Find where the given text appears and provide that cell's center as (x, y) coordinate. 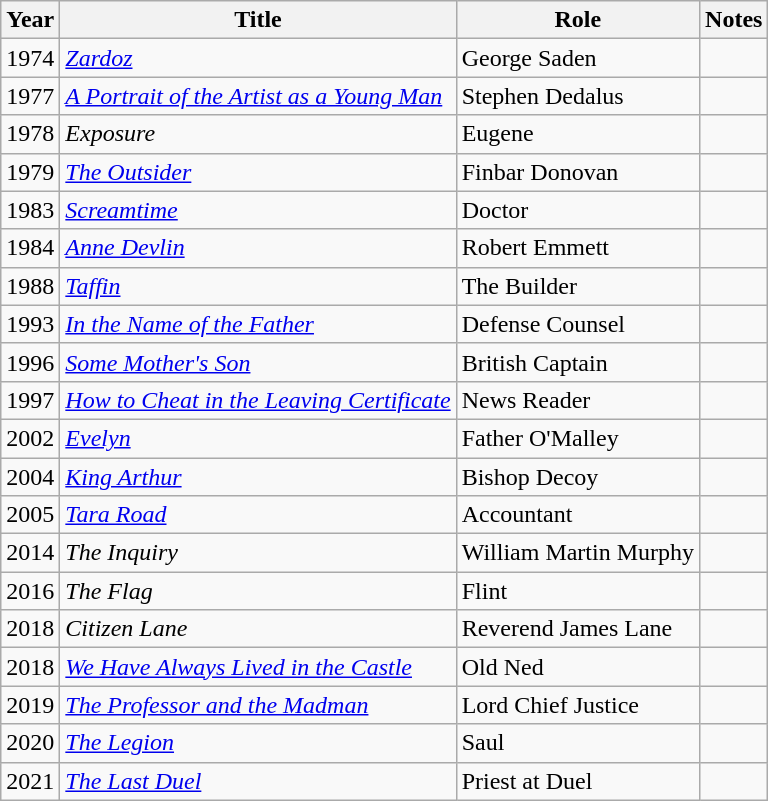
Old Ned (578, 667)
The Flag (258, 591)
Stephen Dedalus (578, 96)
Exposure (258, 134)
2014 (30, 553)
Robert Emmett (578, 248)
1978 (30, 134)
1997 (30, 400)
King Arthur (258, 477)
1974 (30, 58)
Reverend James Lane (578, 629)
1983 (30, 210)
Citizen Lane (258, 629)
2021 (30, 781)
2020 (30, 743)
1977 (30, 96)
Defense Counsel (578, 324)
Role (578, 20)
George Saden (578, 58)
The Outsider (258, 172)
We Have Always Lived in the Castle (258, 667)
The Professor and the Madman (258, 705)
Eugene (578, 134)
2016 (30, 591)
Finbar Donovan (578, 172)
Title (258, 20)
2005 (30, 515)
1993 (30, 324)
Accountant (578, 515)
Evelyn (258, 438)
Flint (578, 591)
1979 (30, 172)
The Builder (578, 286)
Year (30, 20)
Bishop Decoy (578, 477)
A Portrait of the Artist as a Young Man (258, 96)
Screamtime (258, 210)
Anne Devlin (258, 248)
British Captain (578, 362)
Notes (734, 20)
William Martin Murphy (578, 553)
1988 (30, 286)
Doctor (578, 210)
2019 (30, 705)
Father O'Malley (578, 438)
Zardoz (258, 58)
Some Mother's Son (258, 362)
2004 (30, 477)
Lord Chief Justice (578, 705)
Priest at Duel (578, 781)
Saul (578, 743)
2002 (30, 438)
Tara Road (258, 515)
In the Name of the Father (258, 324)
1996 (30, 362)
How to Cheat in the Leaving Certificate (258, 400)
1984 (30, 248)
The Last Duel (258, 781)
The Legion (258, 743)
The Inquiry (258, 553)
News Reader (578, 400)
Taffin (258, 286)
